Capture the cell that displays the provided text and extract its (X, Y) central coordinate. 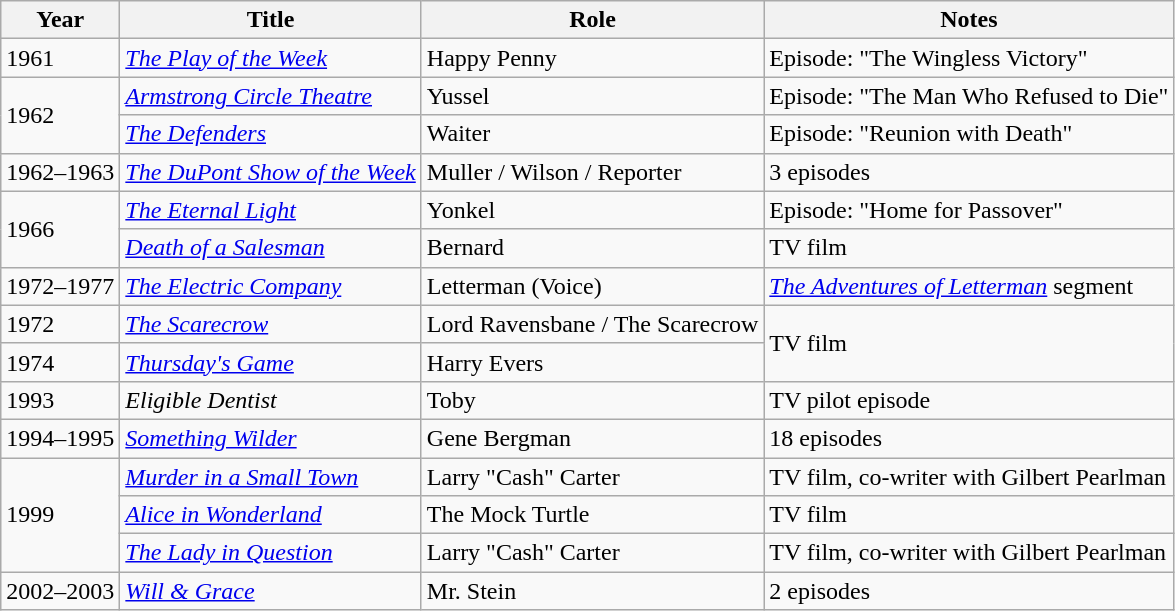
Waiter (592, 134)
3 episodes (969, 172)
The Defenders (270, 134)
Letterman (Voice) (592, 286)
Year (60, 20)
TV pilot episode (969, 400)
1961 (60, 58)
Episode: "The Wingless Victory" (969, 58)
Something Wilder (270, 438)
2 episodes (969, 591)
Yussel (592, 96)
1972–1977 (60, 286)
Thursday's Game (270, 362)
Armstrong Circle Theatre (270, 96)
The DuPont Show of the Week (270, 172)
The Play of the Week (270, 58)
The Mock Turtle (592, 515)
The Adventures of Letterman segment (969, 286)
Notes (969, 20)
Gene Bergman (592, 438)
Will & Grace (270, 591)
The Eternal Light (270, 210)
Episode: "Reunion with Death" (969, 134)
1962–1963 (60, 172)
The Lady in Question (270, 553)
18 episodes (969, 438)
Mr. Stein (592, 591)
Eligible Dentist (270, 400)
Title (270, 20)
Bernard (592, 248)
Toby (592, 400)
Alice in Wonderland (270, 515)
2002–2003 (60, 591)
1966 (60, 229)
Muller / Wilson / Reporter (592, 172)
Episode: "The Man Who Refused to Die" (969, 96)
Happy Penny (592, 58)
Episode: "Home for Passover" (969, 210)
1974 (60, 362)
1993 (60, 400)
Death of a Salesman (270, 248)
Role (592, 20)
1999 (60, 515)
Murder in a Small Town (270, 477)
1994–1995 (60, 438)
1972 (60, 324)
1962 (60, 115)
Yonkel (592, 210)
The Electric Company (270, 286)
Harry Evers (592, 362)
Lord Ravensbane / The Scarecrow (592, 324)
The Scarecrow (270, 324)
